Determine the (x, y) coordinate at the center of the cell enclosing the given text.  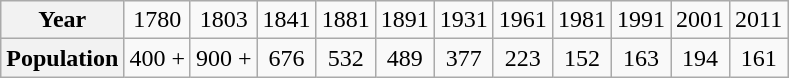
163 (640, 58)
377 (464, 58)
1891 (404, 20)
532 (346, 58)
489 (404, 58)
194 (700, 58)
1991 (640, 20)
1981 (582, 20)
2011 (759, 20)
161 (759, 58)
676 (286, 58)
223 (522, 58)
2001 (700, 20)
1841 (286, 20)
1931 (464, 20)
152 (582, 58)
Year (62, 20)
1780 (158, 20)
Population (62, 58)
1881 (346, 20)
1803 (224, 20)
1961 (522, 20)
900 + (224, 58)
400 + (158, 58)
